Detect which cell encompasses the target text, then output its (x, y) center coordinate. 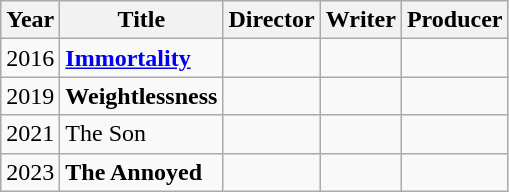
The Son (142, 134)
2023 (30, 172)
Immortality (142, 58)
The Annoyed (142, 172)
Writer (360, 20)
Producer (454, 20)
Weightlessness (142, 96)
Title (142, 20)
2019 (30, 96)
2016 (30, 58)
Director (272, 20)
Year (30, 20)
2021 (30, 134)
